Determine the [x, y] coordinate at the center of the cell enclosing the given text.  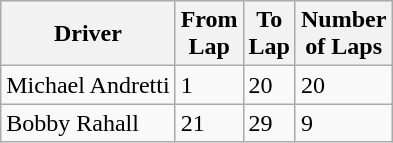
9 [343, 123]
FromLap [209, 34]
Numberof Laps [343, 34]
ToLap [269, 34]
Michael Andretti [88, 85]
21 [209, 123]
Bobby Rahall [88, 123]
Driver [88, 34]
1 [209, 85]
29 [269, 123]
